Pinpoint the cell where the given text exists, returning its (x, y) midpoint coordinate. 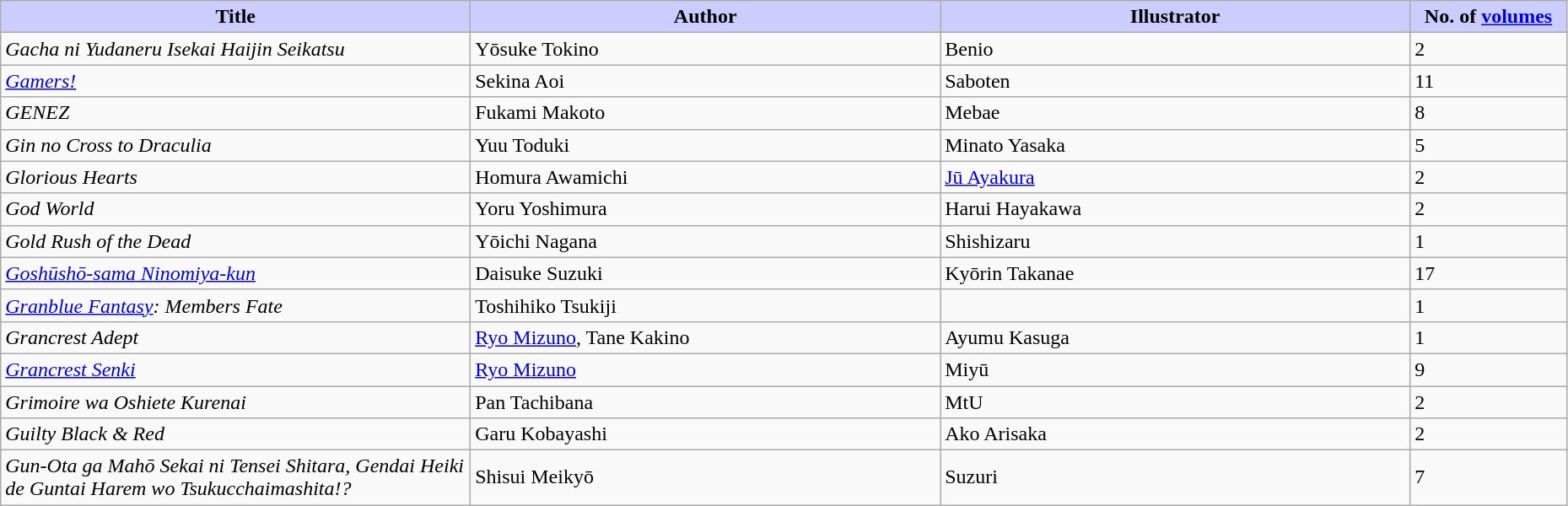
Pan Tachibana (705, 402)
Yoru Yoshimura (705, 209)
7 (1489, 477)
Guilty Black & Red (236, 434)
Grimoire wa Oshiete Kurenai (236, 402)
No. of volumes (1489, 17)
Yōichi Nagana (705, 241)
Title (236, 17)
Saboten (1176, 81)
Grancrest Senki (236, 369)
Illustrator (1176, 17)
Miyū (1176, 369)
Daisuke Suzuki (705, 273)
5 (1489, 145)
Kyōrin Takanae (1176, 273)
Ayumu Kasuga (1176, 337)
Ryo Mizuno (705, 369)
Goshūshō-sama Ninomiya-kun (236, 273)
11 (1489, 81)
GENEZ (236, 113)
Yōsuke Tokino (705, 49)
Gacha ni Yudaneru Isekai Haijin Seikatsu (236, 49)
Benio (1176, 49)
Ryo Mizuno, Tane Kakino (705, 337)
Grancrest Adept (236, 337)
Minato Yasaka (1176, 145)
Mebae (1176, 113)
9 (1489, 369)
Granblue Fantasy: Members Fate (236, 305)
Toshihiko Tsukiji (705, 305)
Glorious Hearts (236, 177)
Gold Rush of the Dead (236, 241)
Author (705, 17)
17 (1489, 273)
Suzuri (1176, 477)
Shishizaru (1176, 241)
God World (236, 209)
Jū Ayakura (1176, 177)
Gamers! (236, 81)
Yuu Toduki (705, 145)
Homura Awamichi (705, 177)
Harui Hayakawa (1176, 209)
MtU (1176, 402)
Sekina Aoi (705, 81)
Shisui Meikyō (705, 477)
8 (1489, 113)
Ako Arisaka (1176, 434)
Fukami Makoto (705, 113)
Gin no Cross to Draculia (236, 145)
Garu Kobayashi (705, 434)
Gun-Ota ga Mahō Sekai ni Tensei Shitara, Gendai Heiki de Guntai Harem wo Tsukucchaimashita!? (236, 477)
